Return the [x, y] coordinate for the center point of the cell that contains the specified text.  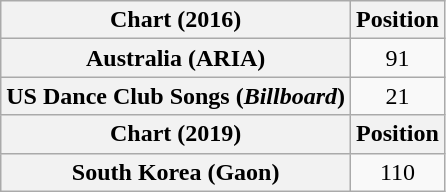
21 [398, 96]
110 [398, 172]
Australia (ARIA) [176, 58]
Chart (2019) [176, 134]
South Korea (Gaon) [176, 172]
US Dance Club Songs (Billboard) [176, 96]
Chart (2016) [176, 20]
91 [398, 58]
